From the cell containing the given text, extract its center point as [X, Y] coordinate. 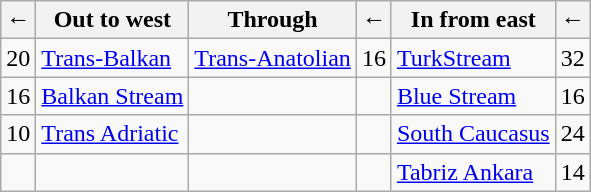
Out to west [112, 20]
Blue Stream [473, 96]
Trans-Balkan [112, 58]
Tabriz Ankara [473, 172]
South Caucasus [473, 134]
TurkStream [473, 58]
Through [273, 20]
32 [572, 58]
Balkan Stream [112, 96]
24 [572, 134]
Trans-Anatolian [273, 58]
10 [18, 134]
Trans Adriatic [112, 134]
14 [572, 172]
20 [18, 58]
In from east [473, 20]
